Find where the given text appears and provide that cell's center as [x, y] coordinate. 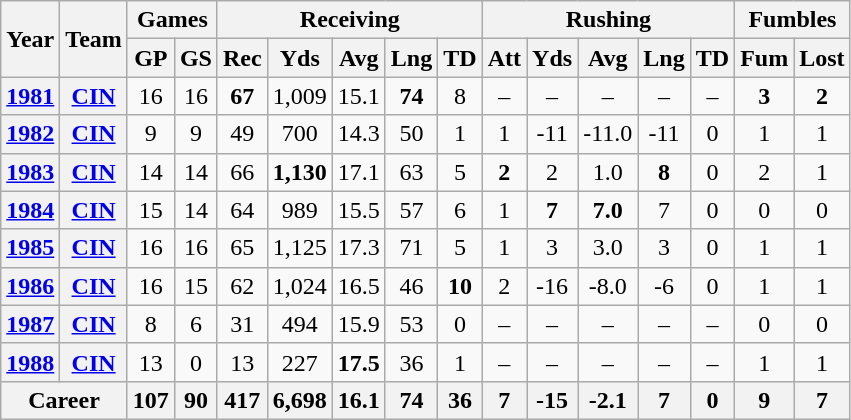
46 [411, 286]
6,698 [300, 400]
50 [411, 134]
66 [242, 172]
1,009 [300, 96]
15.9 [358, 324]
1,125 [300, 248]
-6 [664, 286]
1988 [30, 362]
GS [196, 58]
Rushing [608, 20]
700 [300, 134]
90 [196, 400]
65 [242, 248]
Rec [242, 58]
62 [242, 286]
-2.1 [608, 400]
16.1 [358, 400]
7.0 [608, 210]
-11.0 [608, 134]
53 [411, 324]
31 [242, 324]
GP [150, 58]
1985 [30, 248]
3.0 [608, 248]
Lost [822, 58]
-15 [552, 400]
16.5 [358, 286]
1982 [30, 134]
Att [504, 58]
1,130 [300, 172]
1,024 [300, 286]
417 [242, 400]
71 [411, 248]
494 [300, 324]
1984 [30, 210]
17.5 [358, 362]
63 [411, 172]
67 [242, 96]
57 [411, 210]
17.1 [358, 172]
-16 [552, 286]
1.0 [608, 172]
Fum [764, 58]
1987 [30, 324]
Receiving [350, 20]
Year [30, 39]
14.3 [358, 134]
227 [300, 362]
17.3 [358, 248]
Career [64, 400]
Games [172, 20]
1986 [30, 286]
-8.0 [608, 286]
1981 [30, 96]
10 [460, 286]
15.5 [358, 210]
Fumbles [792, 20]
49 [242, 134]
Team [94, 39]
989 [300, 210]
15.1 [358, 96]
107 [150, 400]
64 [242, 210]
1983 [30, 172]
